Output the (x, y) coordinate of the center of the cell containing the given text.  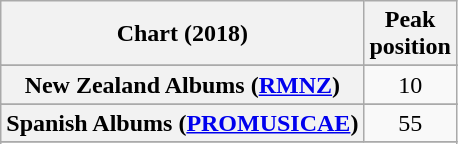
New Zealand Albums (RMNZ) (182, 85)
55 (410, 123)
Chart (2018) (182, 34)
10 (410, 85)
Spanish Albums (PROMUSICAE) (182, 123)
Peak position (410, 34)
